Identify which cell holds the provided text, then report its (X, Y) central coordinate. 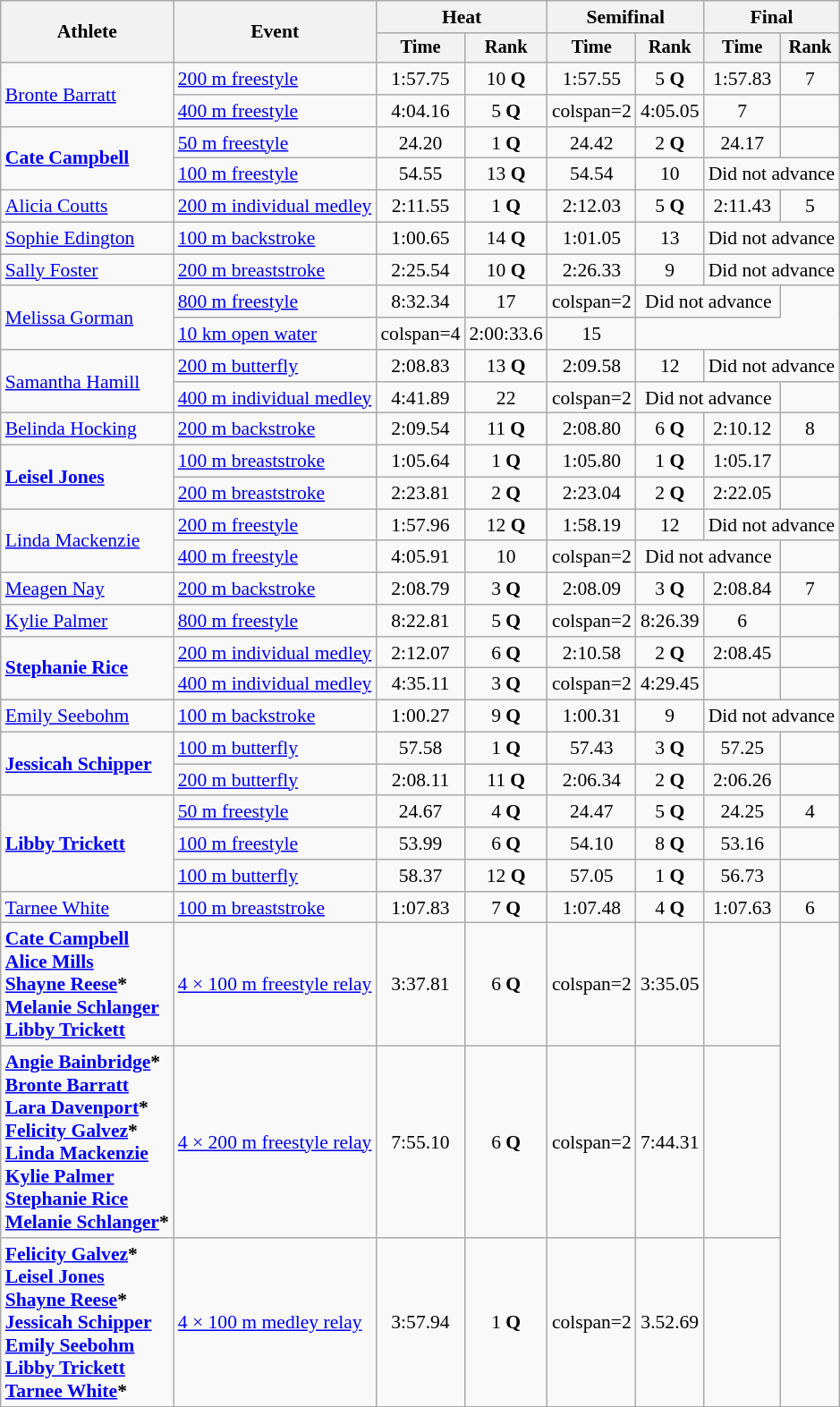
Bronte Barratt (88, 95)
56.73 (742, 876)
8:32.34 (420, 302)
Melissa Gorman (88, 318)
57.43 (592, 749)
Sally Foster (88, 270)
2:09.58 (592, 366)
2:08.84 (742, 589)
4:05.91 (420, 557)
24.20 (420, 143)
4 (810, 812)
Heat (462, 17)
colspan=4 (420, 334)
1:01.05 (592, 239)
Felicity Galvez*Leisel JonesShayne Reese*Jessicah SchipperEmily SeebohmLibby TrickettTarnee White* (88, 1322)
2:12.03 (592, 207)
1:05.64 (420, 462)
1:57.55 (592, 79)
Angie Bainbridge*Bronte BarrattLara Davenport*Felicity Galvez*Linda MackenzieKylie PalmerStephanie RiceMelanie Schlanger* (88, 1142)
4 × 200 m freestyle relay (276, 1142)
58.37 (420, 876)
8:26.39 (670, 621)
8:22.81 (420, 621)
14 Q (506, 239)
1:00.27 (420, 716)
3:35.05 (670, 985)
1:07.63 (742, 908)
24.17 (742, 143)
2:11.55 (420, 207)
8 (810, 429)
4:29.45 (670, 684)
Samantha Hamill (88, 381)
2:25.54 (420, 270)
2:06.34 (592, 780)
1:00.31 (592, 716)
2:10.58 (592, 653)
7:44.31 (670, 1142)
54.10 (592, 843)
13 (670, 239)
2:23.81 (420, 494)
Event (276, 32)
3:57.94 (420, 1322)
57.25 (742, 749)
2:22.05 (742, 494)
4:05.05 (670, 111)
4 × 100 m medley relay (276, 1322)
2:10.12 (742, 429)
1:00.65 (420, 239)
53.99 (420, 843)
4:35.11 (420, 684)
7:55.10 (420, 1142)
Linda Mackenzie (88, 540)
57.05 (592, 876)
2:08.09 (592, 589)
Meagen Nay (88, 589)
Athlete (88, 32)
2:09.54 (420, 429)
2:12.07 (420, 653)
2:06.26 (742, 780)
3.52.69 (670, 1322)
4:41.89 (420, 398)
Emily Seebohm (88, 716)
1:05.17 (742, 462)
5 (810, 207)
2:08.79 (420, 589)
2:11.43 (742, 207)
Semifinal (626, 17)
Belinda Hocking (88, 429)
Tarnee White (88, 908)
8 Q (670, 843)
4:04.16 (420, 111)
24.42 (592, 143)
2:08.45 (742, 653)
15 (592, 334)
Kylie Palmer (88, 621)
Final (772, 17)
Jessicah Schipper (88, 764)
53.16 (742, 843)
22 (506, 398)
1:57.83 (742, 79)
17 (506, 302)
2:23.04 (592, 494)
Cate Campbell (88, 159)
24.67 (420, 812)
Sophie Edington (88, 239)
1:07.48 (592, 908)
7 Q (506, 908)
1:07.83 (420, 908)
54.55 (420, 174)
Alicia Coutts (88, 207)
2:08.83 (420, 366)
24.25 (742, 812)
3:37.81 (420, 985)
2:00:33.6 (506, 334)
Stephanie Rice (88, 669)
Leisel Jones (88, 478)
Libby Trickett (88, 844)
24.47 (592, 812)
1:57.96 (420, 525)
1:58.19 (592, 525)
2:26.33 (592, 270)
Cate CampbellAlice MillsShayne Reese*Melanie SchlangerLibby Trickett (88, 985)
4 × 100 m freestyle relay (276, 985)
9 Q (506, 716)
57.58 (420, 749)
2:08.11 (420, 780)
2:08.80 (592, 429)
54.54 (592, 174)
1:05.80 (592, 462)
1:57.75 (420, 79)
10 km open water (276, 334)
